Provide the (X, Y) coordinate of the cell's center where the given text is located.  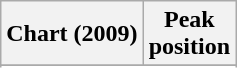
Peakposition (189, 34)
Chart (2009) (72, 34)
